Locate the cell with the specified text and output its (X, Y) center coordinate. 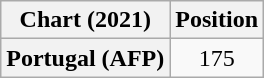
175 (217, 58)
Portugal (AFP) (86, 58)
Chart (2021) (86, 20)
Position (217, 20)
